Return (X, Y) of the center of cell containing provided text 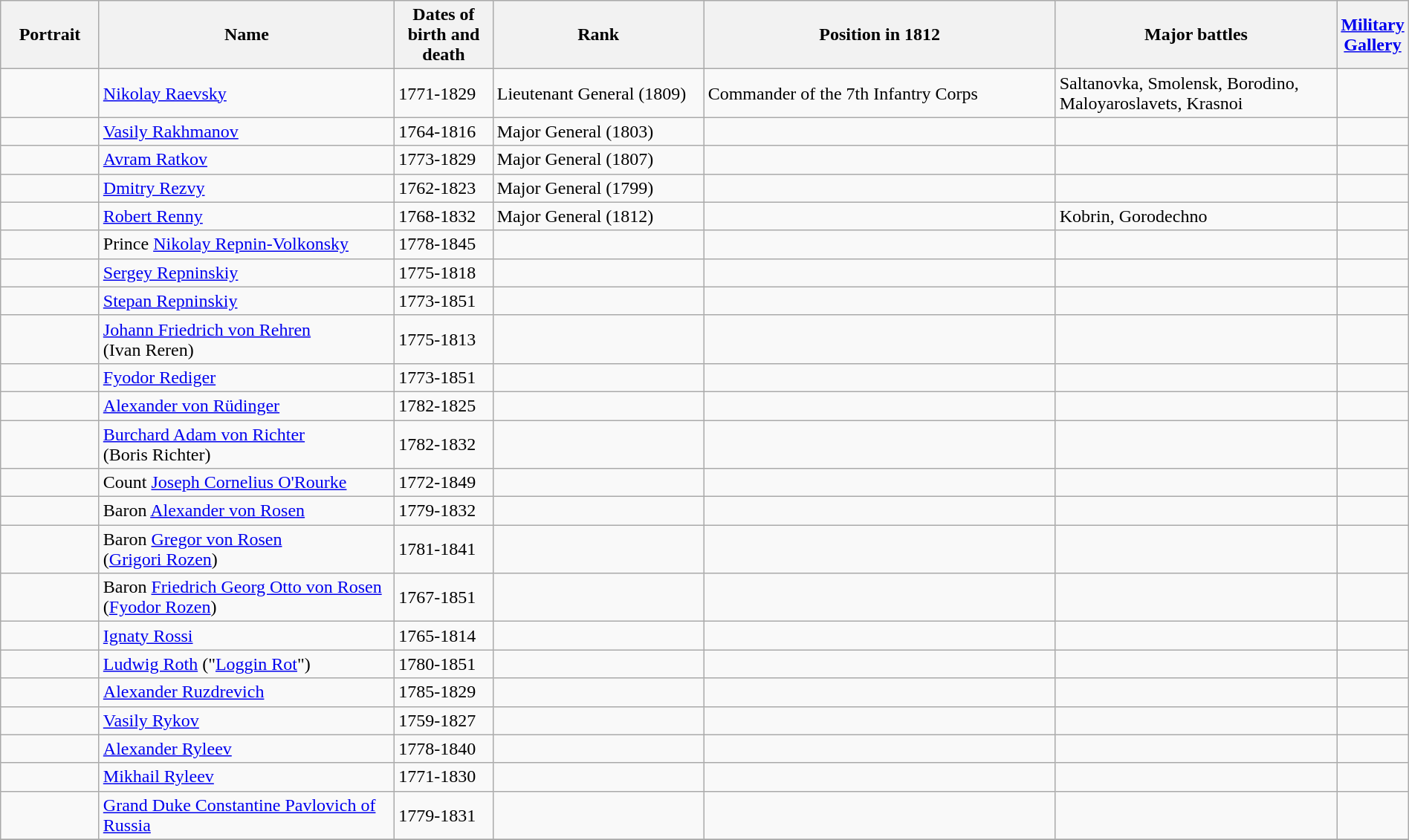
1775-1818 (444, 273)
1780-1851 (444, 664)
1773-1829 (444, 160)
1767-1851 (444, 597)
1781-1841 (444, 550)
Lieutenant General (1809) (598, 94)
1771-1830 (444, 777)
Dmitry Rezvy (247, 188)
Ignaty Rossi (247, 636)
Grand Duke Constantine Pavlovich of Russia (247, 815)
Baron Friedrich Georg Otto von Rosen(Fyodor Rozen) (247, 597)
Name (247, 35)
1764-1816 (444, 131)
1765-1814 (444, 636)
1771-1829 (444, 94)
Robert Renny (247, 216)
1785-1829 (444, 692)
Vasily Rakhmanov (247, 131)
1768-1832 (444, 216)
Mikhail Ryleev (247, 777)
Count Joseph Cornelius O'Rourke (247, 483)
Major General (1812) (598, 216)
Alexander Ruzdrevich (247, 692)
Alexander Ryleev (247, 749)
Position in 1812 (880, 35)
Alexander von Rüdinger (247, 406)
Major General (1807) (598, 160)
Stepan Repninskiy (247, 301)
1778-1845 (444, 244)
Ludwig Roth ("Loggin Rot") (247, 664)
Kobrin, Gorodechno (1196, 216)
Major General (1799) (598, 188)
Sergey Repninskiy (247, 273)
1779-1832 (444, 511)
1782-1832 (444, 444)
1762-1823 (444, 188)
Major battles (1196, 35)
1772-1849 (444, 483)
Fyodor Rediger (247, 377)
Johann Friedrich von Rehren (Ivan Reren) (247, 339)
Avram Ratkov (247, 160)
1782-1825 (444, 406)
Baron Alexander von Rosen (247, 511)
Dates of birth and death (444, 35)
Burchard Adam von Richter(Boris Richter) (247, 444)
1778-1840 (444, 749)
Military Gallery (1373, 35)
Major General (1803) (598, 131)
Commander of the 7th Infantry Corps (880, 94)
1779-1831 (444, 815)
Nikolay Raevsky (247, 94)
Prince Nikolay Repnin-Volkonsky (247, 244)
Rank (598, 35)
Baron Gregor von Rosen(Grigori Rozen) (247, 550)
Portrait (51, 35)
1775-1813 (444, 339)
Vasily Rykov (247, 720)
1759-1827 (444, 720)
Saltanovka, Smolensk, Borodino, Maloyaroslavets, Krasnoi (1196, 94)
